Find where the given text appears and provide that cell's center as (x, y) coordinate. 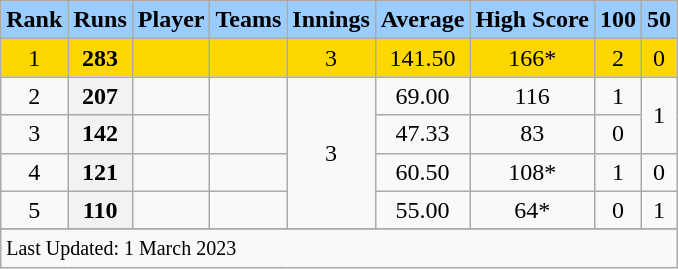
50 (660, 20)
108* (532, 172)
55.00 (422, 210)
283 (100, 58)
110 (100, 210)
Rank (34, 20)
5 (34, 210)
High Score (532, 20)
207 (100, 96)
47.33 (422, 134)
142 (100, 134)
Runs (100, 20)
Innings (331, 20)
4 (34, 172)
116 (532, 96)
Player (171, 20)
83 (532, 134)
141.50 (422, 58)
121 (100, 172)
69.00 (422, 96)
100 (618, 20)
64* (532, 210)
Teams (248, 20)
166* (532, 58)
Average (422, 20)
60.50 (422, 172)
Last Updated: 1 March 2023 (339, 248)
